Extract the [X, Y] coordinate from the center of the cell holding the provided text.  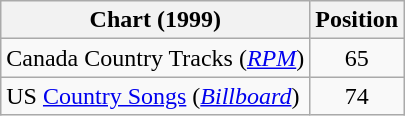
Chart (1999) [156, 20]
US Country Songs (Billboard) [156, 96]
Position [357, 20]
74 [357, 96]
Canada Country Tracks (RPM) [156, 58]
65 [357, 58]
